Search for the cell housing the specified text and yield its [x, y] center coordinate. 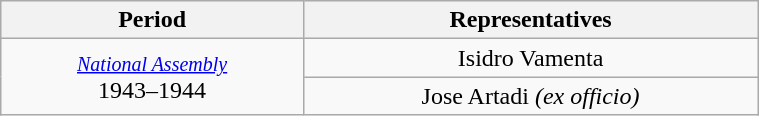
Representatives [530, 20]
Jose Artadi (ex officio) [530, 96]
National Assembly1943–1944 [152, 77]
Isidro Vamenta [530, 58]
Period [152, 20]
